Pinpoint the cell where the given text exists, returning its (X, Y) midpoint coordinate. 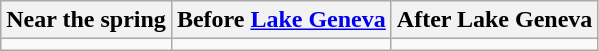
Before Lake Geneva (281, 20)
Near the spring (86, 20)
After Lake Geneva (494, 20)
